Find where the given text appears and provide that cell's center as (x, y) coordinate. 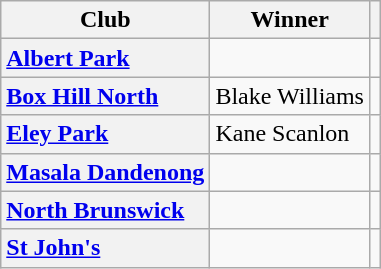
Blake Williams (290, 96)
Masala Dandenong (106, 172)
Albert Park (106, 58)
Eley Park (106, 134)
St John's (106, 248)
Kane Scanlon (290, 134)
North Brunswick (106, 210)
Box Hill North (106, 96)
Winner (290, 20)
Club (106, 20)
